Return (x, y) of the center of cell containing provided text 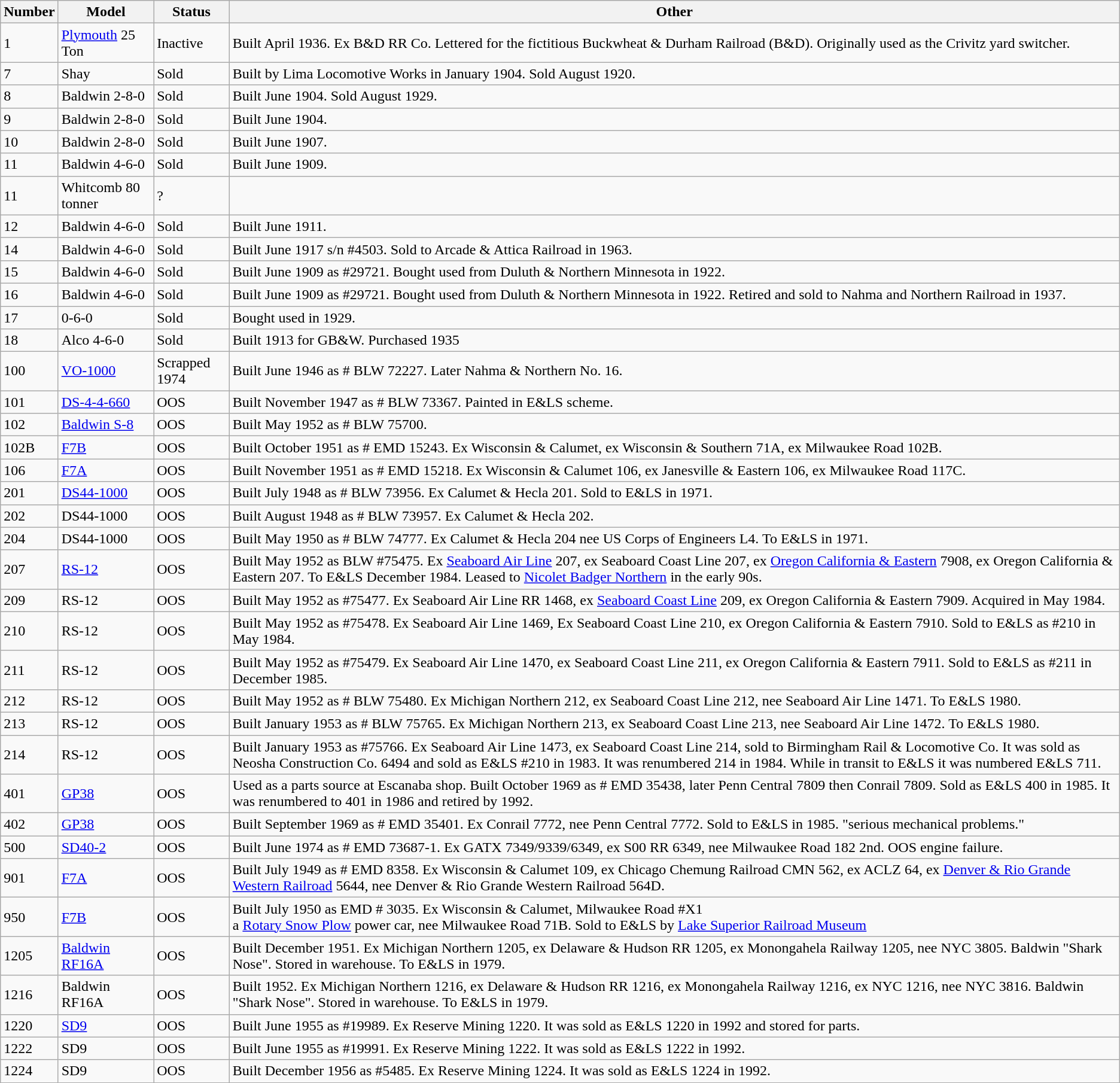
Built June 1955 as #19991. Ex Reserve Mining 1222. It was sold as E&LS 1222 in 1992. (674, 1048)
12 (29, 226)
Built June 1909 as #29721. Bought used from Duluth & Northern Minnesota in 1922. Retired and sold to Nahma and Northern Railroad in 1937. (674, 294)
101 (29, 402)
Bought used in 1929. (674, 318)
Built June 1974 as # EMD 73687-1. Ex GATX 7349/9339/6349, ex S00 RR 6349, nee Milwaukee Road 182 2nd. OOS engine failure. (674, 847)
Built June 1909 as #29721. Bought used from Duluth & Northern Minnesota in 1922. (674, 272)
Built April 1936. Ex B&D RR Co. Lettered for the fictitious Buckwheat & Durham Railroad (B&D). Originally used as the Crivitz yard switcher. (674, 43)
102B (29, 448)
214 (29, 754)
950 (29, 917)
Built October 1951 as # EMD 15243. Ex Wisconsin & Calumet, ex Wisconsin & Southern 71A, ex Milwaukee Road 102B. (674, 448)
209 (29, 600)
Built June 1904. (674, 119)
Scrapped 1974 (191, 371)
Built November 1951 as # EMD 15218. Ex Wisconsin & Calumet 106, ex Janesville & Eastern 106, ex Milwaukee Road 117C. (674, 470)
401 (29, 793)
9 (29, 119)
Built June 1911. (674, 226)
Built May 1952 as #75477. Ex Seaboard Air Line RR 1468, ex Seaboard Coast Line 209, ex Oregon California & Eastern 7909. Acquired in May 1984. (674, 600)
Built by Lima Locomotive Works in January 1904. Sold August 1920. (674, 74)
Model (106, 12)
204 (29, 539)
213 (29, 723)
? (191, 195)
211 (29, 670)
DS-4-4-660 (106, 402)
Built June 1946 as # BLW 72227. Later Nahma & Northern No. 16. (674, 371)
0-6-0 (106, 318)
Number (29, 12)
Built November 1947 as # BLW 73367. Painted in E&LS scheme. (674, 402)
Built May 1952 as # BLW 75700. (674, 425)
402 (29, 825)
Status (191, 12)
7 (29, 74)
207 (29, 570)
Shay (106, 74)
1 (29, 43)
100 (29, 371)
Built May 1952 as # BLW 75480. Ex Michigan Northern 212, ex Seaboard Coast Line 212, nee Seaboard Air Line 1471. To E&LS 1980. (674, 701)
VO-1000 (106, 371)
15 (29, 272)
Built January 1953 as # BLW 75765. Ex Michigan Northern 213, ex Seaboard Coast Line 213, nee Seaboard Air Line 1472. To E&LS 1980. (674, 723)
10 (29, 142)
Built June 1904. Sold August 1929. (674, 96)
202 (29, 516)
Built July 1948 as # BLW 73956. Ex Calumet & Hecla 201. Sold to E&LS in 1971. (674, 493)
SD40-2 (106, 847)
210 (29, 631)
1222 (29, 1048)
Built September 1969 as # EMD 35401. Ex Conrail 7772, nee Penn Central 7772. Sold to E&LS in 1985. "serious mechanical problems." (674, 825)
1224 (29, 1071)
Built June 1917 s/n #4503. Sold to Arcade & Attica Railroad in 1963. (674, 249)
8 (29, 96)
500 (29, 847)
Whitcomb 80 tonner (106, 195)
Built August 1948 as # BLW 73957. Ex Calumet & Hecla 202. (674, 516)
201 (29, 493)
Other (674, 12)
14 (29, 249)
901 (29, 878)
102 (29, 425)
1205 (29, 956)
Alco 4-6-0 (106, 340)
212 (29, 701)
18 (29, 340)
Built December 1956 as #5485. Ex Reserve Mining 1224. It was sold as E&LS 1224 in 1992. (674, 1071)
Plymouth 25 Ton (106, 43)
106 (29, 470)
Inactive (191, 43)
1216 (29, 994)
1220 (29, 1026)
Built June 1955 as #19989. Ex Reserve Mining 1220. It was sold as E&LS 1220 in 1992 and stored for parts. (674, 1026)
Built 1913 for GB&W. Purchased 1935 (674, 340)
Built June 1909. (674, 165)
17 (29, 318)
Built May 1950 as # BLW 74777. Ex Calumet & Hecla 204 nee US Corps of Engineers L4. To E&LS in 1971. (674, 539)
Built June 1907. (674, 142)
Baldwin S-8 (106, 425)
16 (29, 294)
